Return the [x, y] coordinate for the center point of the cell that contains the specified text.  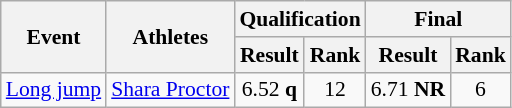
Athletes [170, 36]
Final [438, 19]
6.52 q [269, 90]
12 [334, 90]
Shara Proctor [170, 90]
Long jump [54, 90]
6 [480, 90]
Qualification [300, 19]
Event [54, 36]
6.71 NR [408, 90]
